Output the (x, y) coordinate of the center of the cell containing the given text.  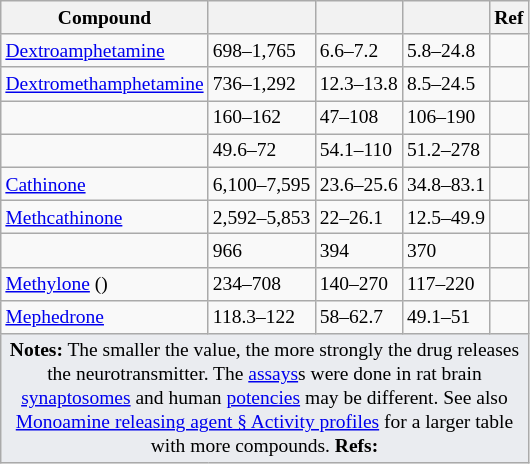
Cathinone (104, 184)
118.3–122 (262, 316)
Dextromethamphetamine (104, 84)
47–108 (358, 118)
49.1–51 (446, 316)
34.8–83.1 (446, 184)
966 (262, 250)
698–1,765 (262, 50)
106–190 (446, 118)
Compound (104, 18)
Methcathinone (104, 216)
Dextroamphetamine (104, 50)
54.1–110 (358, 150)
370 (446, 250)
12.3–13.8 (358, 84)
140–270 (358, 284)
394 (358, 250)
5.8–24.8 (446, 50)
23.6–25.6 (358, 184)
117–220 (446, 284)
6.6–7.2 (358, 50)
Methylone () (104, 284)
22–26.1 (358, 216)
736–1,292 (262, 84)
2,592–5,853 (262, 216)
51.2–278 (446, 150)
8.5–24.5 (446, 84)
Mephedrone (104, 316)
6,100–7,595 (262, 184)
58–62.7 (358, 316)
Ref (510, 18)
49.6–72 (262, 150)
234–708 (262, 284)
160–162 (262, 118)
12.5–49.9 (446, 216)
